Provide the (X, Y) coordinate of the cell's center where the given text is located.  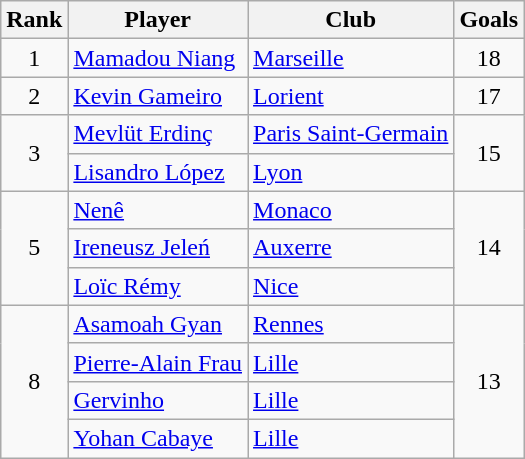
5 (34, 248)
Goals (489, 20)
2 (34, 96)
Player (158, 20)
Mamadou Niang (158, 58)
Marseille (351, 58)
Club (351, 20)
3 (34, 153)
Lisandro López (158, 172)
17 (489, 96)
Paris Saint-Germain (351, 134)
8 (34, 381)
Loïc Rémy (158, 286)
Auxerre (351, 248)
Lorient (351, 96)
14 (489, 248)
Monaco (351, 210)
1 (34, 58)
Rennes (351, 324)
Gervinho (158, 400)
Nice (351, 286)
Pierre-Alain Frau (158, 362)
Ireneusz Jeleń (158, 248)
Lyon (351, 172)
Asamoah Gyan (158, 324)
Kevin Gameiro (158, 96)
Rank (34, 20)
Nenê (158, 210)
15 (489, 153)
13 (489, 381)
Mevlüt Erdinç (158, 134)
18 (489, 58)
Yohan Cabaye (158, 438)
